For the text-containing cell, return its midpoint in (X, Y) coordinate format. 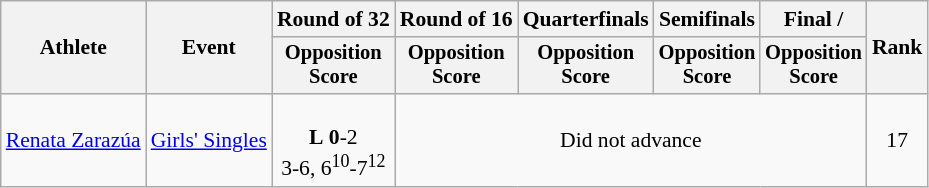
Renata Zarazúa (74, 140)
Did not advance (631, 140)
Semifinals (708, 19)
Final / (814, 19)
17 (898, 140)
Girls' Singles (209, 140)
Athlete (74, 48)
Round of 32 (334, 19)
Rank (898, 48)
Quarterfinals (586, 19)
Round of 16 (456, 19)
L 0-2 3-6, 610-712 (334, 140)
Event (209, 48)
